Output the [x, y] coordinate of the center of the cell containing the given text.  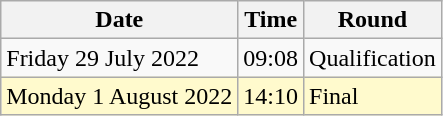
Date [120, 20]
09:08 [271, 58]
Time [271, 20]
Friday 29 July 2022 [120, 58]
Round [373, 20]
Qualification [373, 58]
Final [373, 96]
14:10 [271, 96]
Monday 1 August 2022 [120, 96]
